Return [X, Y] of the center of cell containing provided text 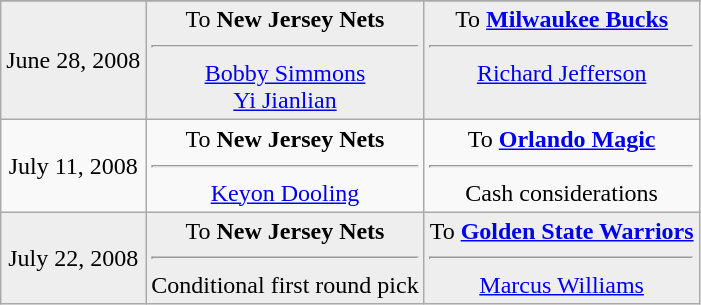
To Orlando MagicCash considerations [562, 166]
To New Jersey NetsKeyon Dooling [285, 166]
To New Jersey NetsBobby SimmonsYi Jianlian [285, 60]
To New Jersey NetsConditional first round pick [285, 258]
June 28, 2008 [74, 60]
To Golden State WarriorsMarcus Williams [562, 258]
July 11, 2008 [74, 166]
July 22, 2008 [74, 258]
To Milwaukee BucksRichard Jefferson [562, 60]
